Determine the [x, y] coordinate at the center of the cell enclosing the given text.  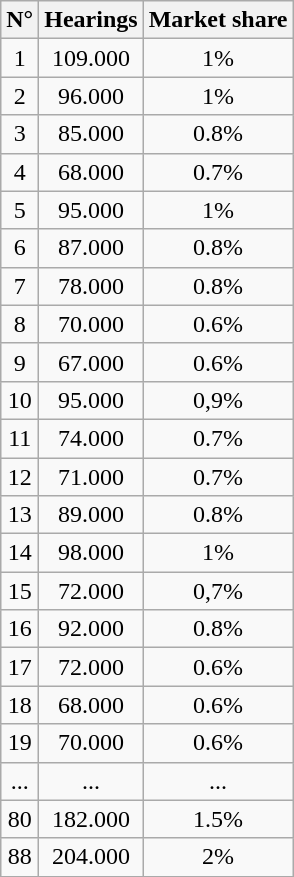
88 [20, 857]
13 [20, 515]
85.000 [91, 134]
109.000 [91, 58]
89.000 [91, 515]
11 [20, 438]
18 [20, 705]
5 [20, 210]
67.000 [91, 362]
3 [20, 134]
10 [20, 400]
6 [20, 248]
71.000 [91, 477]
0,9% [218, 400]
16 [20, 629]
74.000 [91, 438]
1.5% [218, 819]
2% [218, 857]
80 [20, 819]
8 [20, 324]
7 [20, 286]
Hearings [91, 20]
92.000 [91, 629]
1 [20, 58]
2 [20, 96]
17 [20, 667]
182.000 [91, 819]
Market share [218, 20]
78.000 [91, 286]
15 [20, 591]
9 [20, 362]
98.000 [91, 553]
N° [20, 20]
96.000 [91, 96]
4 [20, 172]
87.000 [91, 248]
14 [20, 553]
0,7% [218, 591]
12 [20, 477]
204.000 [91, 857]
19 [20, 743]
